Determine the (X, Y) coordinate at the center of the cell enclosing the given text.  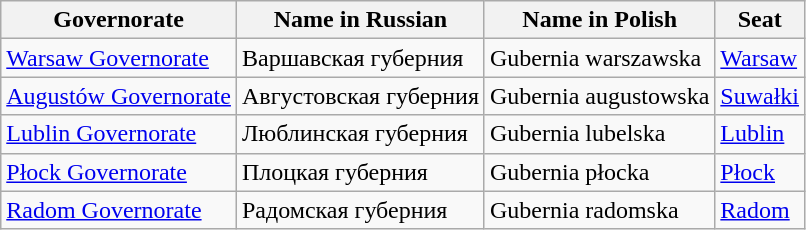
Radom Governorate (119, 210)
Варшавская губерния (360, 58)
Gubernia lubelska (599, 134)
Lublin Governorate (119, 134)
Augustów Governorate (119, 96)
Gubernia warszawska (599, 58)
Плоцкая губерния (360, 172)
Lublin (760, 134)
Płock (760, 172)
Радомская губерния (360, 210)
Warsaw (760, 58)
Gubernia augustowska (599, 96)
Люблинская губерния (360, 134)
Gubernia radomska (599, 210)
Suwałki (760, 96)
Radom (760, 210)
Płock Governorate (119, 172)
Warsaw Governorate (119, 58)
Gubernia płocka (599, 172)
Name in Russian (360, 20)
Августовская губерния (360, 96)
Name in Polish (599, 20)
Governorate (119, 20)
Seat (760, 20)
